Pinpoint the cell where the given text exists, returning its (x, y) midpoint coordinate. 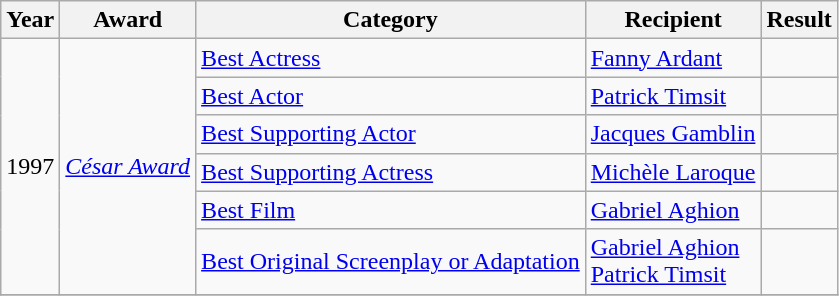
Best Supporting Actor (391, 134)
Best Actress (391, 58)
Fanny Ardant (673, 58)
Category (391, 20)
Patrick Timsit (673, 96)
César Award (128, 166)
1997 (30, 166)
Recipient (673, 20)
Best Original Screenplay or Adaptation (391, 262)
Michèle Laroque (673, 172)
Result (799, 20)
Jacques Gamblin (673, 134)
Award (128, 20)
Best Actor (391, 96)
Best Film (391, 210)
Gabriel Aghion (673, 210)
Best Supporting Actress (391, 172)
Gabriel AghionPatrick Timsit (673, 262)
Year (30, 20)
